Locate the cell with the specified text and output its (X, Y) center coordinate. 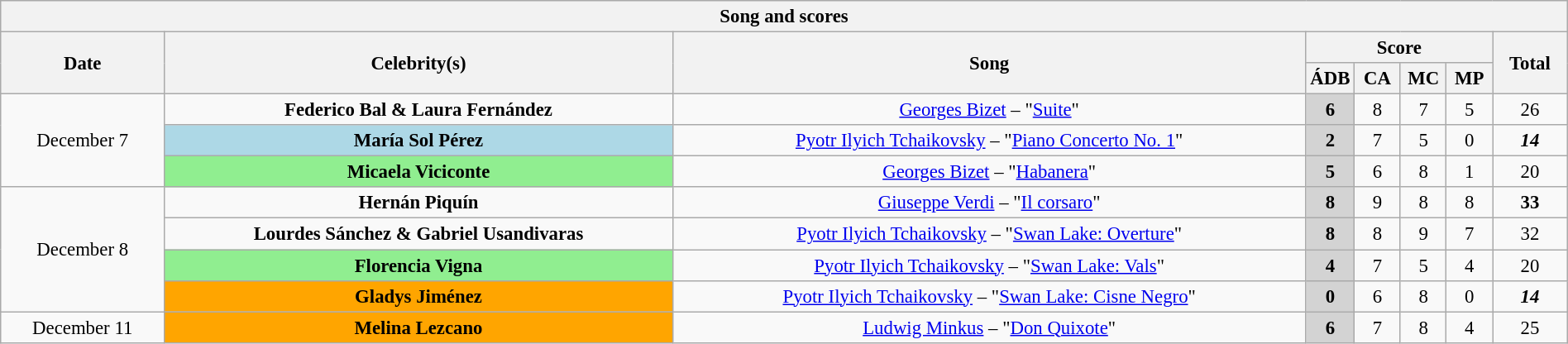
26 (1530, 110)
32 (1530, 234)
CA (1378, 79)
Pyotr Ilyich Tchaikovsky – "Swan Lake: Cisne Negro" (989, 296)
December 7 (83, 141)
Lourdes Sánchez & Gabriel Usandivaras (418, 234)
Ludwig Minkus – "Don Quixote" (989, 327)
December 11 (83, 327)
MP (1470, 79)
Song (989, 63)
Florencia Vigna (418, 265)
Georges Bizet – "Suite" (989, 110)
Georges Bizet – "Habanera" (989, 172)
December 8 (83, 249)
Score (1399, 48)
Pyotr Ilyich Tchaikovsky – "Swan Lake: Vals" (989, 265)
Pyotr Ilyich Tchaikovsky – "Swan Lake: Overture" (989, 234)
25 (1530, 327)
Pyotr Ilyich Tchaikovsky – "Piano Concerto No. 1" (989, 141)
Giuseppe Verdi – "Il corsaro" (989, 203)
2 (1330, 141)
Song and scores (784, 17)
Micaela Viciconte (418, 172)
1 (1470, 172)
Date (83, 63)
Gladys Jiménez (418, 296)
Hernán Piquín (418, 203)
ÁDB (1330, 79)
MC (1423, 79)
María Sol Pérez (418, 141)
Total (1530, 63)
33 (1530, 203)
Federico Bal & Laura Fernández (418, 110)
Celebrity(s) (418, 63)
Melina Lezcano (418, 327)
